Detect which cell encompasses the target text, then output its (X, Y) center coordinate. 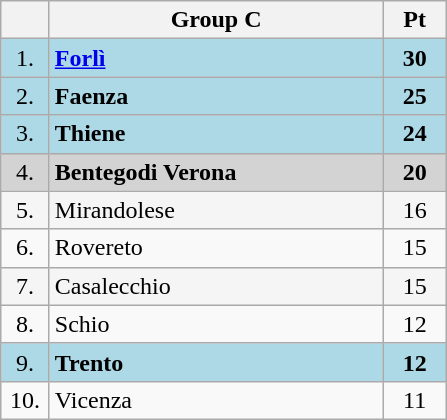
Trento (216, 362)
Bentegodi Verona (216, 172)
7. (26, 286)
5. (26, 210)
11 (415, 400)
1. (26, 58)
8. (26, 324)
Rovereto (216, 248)
Group C (216, 20)
2. (26, 96)
24 (415, 134)
30 (415, 58)
16 (415, 210)
Mirandolese (216, 210)
Forlì (216, 58)
Schio (216, 324)
6. (26, 248)
Casalecchio (216, 286)
Faenza (216, 96)
9. (26, 362)
4. (26, 172)
Thiene (216, 134)
Pt (415, 20)
3. (26, 134)
Vicenza (216, 400)
10. (26, 400)
20 (415, 172)
25 (415, 96)
